Determine the [x, y] coordinate at the center of the cell enclosing the given text.  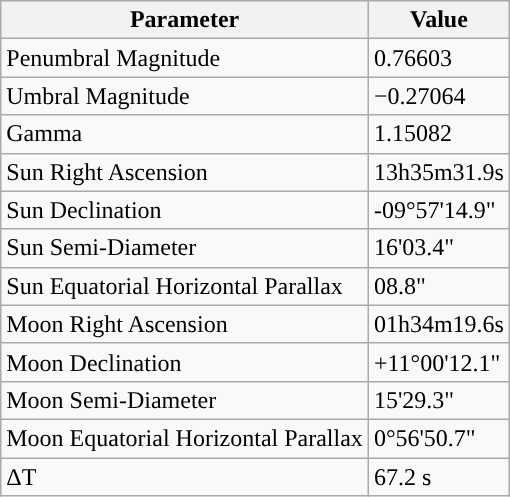
13h35m31.9s [438, 172]
Umbral Magnitude [185, 96]
Moon Right Ascension [185, 324]
08.8" [438, 286]
Sun Right Ascension [185, 172]
0°56'50.7" [438, 438]
Value [438, 20]
Sun Semi-Diameter [185, 248]
Moon Equatorial Horizontal Parallax [185, 438]
Sun Declination [185, 210]
1.15082 [438, 134]
ΔT [185, 477]
Moon Declination [185, 362]
01h34m19.6s [438, 324]
0.76603 [438, 58]
Sun Equatorial Horizontal Parallax [185, 286]
Gamma [185, 134]
15'29.3" [438, 400]
−0.27064 [438, 96]
+11°00'12.1" [438, 362]
Penumbral Magnitude [185, 58]
16'03.4" [438, 248]
67.2 s [438, 477]
Moon Semi-Diameter [185, 400]
-09°57'14.9" [438, 210]
Parameter [185, 20]
